Search for the cell housing the specified text and yield its (X, Y) center coordinate. 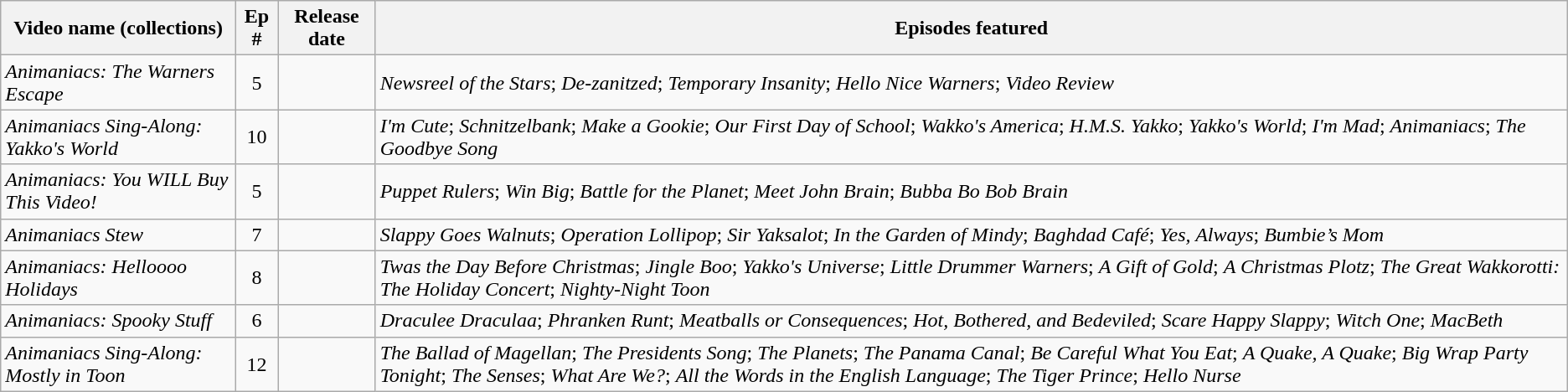
Video name (collections) (119, 28)
Draculee Draculaa; Phranken Runt; Meatballs or Consequences; Hot, Bothered, and Bedeviled; Scare Happy Slappy; Witch One; MacBeth (972, 321)
10 (256, 137)
Animaniacs Sing-Along: Yakko's World (119, 137)
Animaniacs: Helloooo Holidays (119, 278)
Episodes featured (972, 28)
Animaniacs: You WILL Buy This Video! (119, 191)
Animaniacs Sing-Along: Mostly in Toon (119, 364)
Ep # (256, 28)
7 (256, 235)
6 (256, 321)
Puppet Rulers; Win Big; Battle for the Planet; Meet John Brain; Bubba Bo Bob Brain (972, 191)
Newsreel of the Stars; De-zanitzed; Temporary Insanity; Hello Nice Warners; Video Review (972, 82)
Animaniacs: Spooky Stuff (119, 321)
Animaniacs Stew (119, 235)
Release date (327, 28)
Slappy Goes Walnuts; Operation Lollipop; Sir Yaksalot; In the Garden of Mindy; Baghdad Café; Yes, Always; Bumbie’s Mom (972, 235)
Animaniacs: The Warners Escape (119, 82)
8 (256, 278)
12 (256, 364)
I'm Cute; Schnitzelbank; Make a Gookie; Our First Day of School; Wakko's America; H.M.S. Yakko; Yakko's World; I'm Mad; Animaniacs; The Goodbye Song (972, 137)
